Return the (X, Y) coordinate for the center point of the cell that contains the specified text.  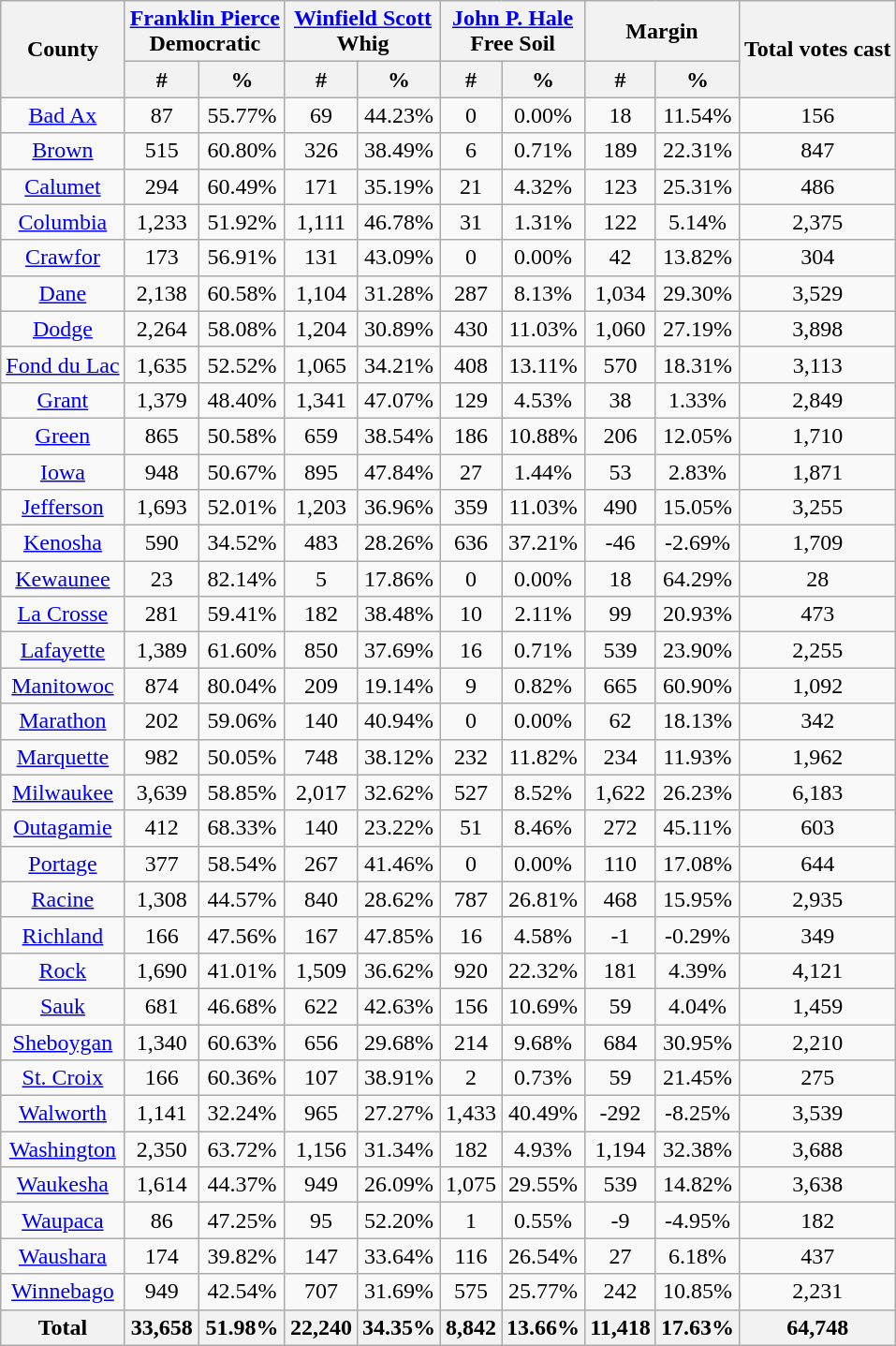
69 (320, 115)
11.54% (697, 115)
490 (621, 508)
6.18% (697, 1256)
1,034 (621, 293)
206 (621, 436)
2,231 (817, 1292)
1,194 (621, 1149)
656 (320, 1043)
46.68% (242, 1006)
468 (621, 899)
131 (320, 258)
53 (621, 471)
636 (472, 543)
36.96% (399, 508)
173 (161, 258)
-292 (621, 1114)
80.04% (242, 686)
Green (63, 436)
895 (320, 471)
2 (472, 1078)
1,379 (161, 400)
26.54% (543, 1256)
Margin (663, 32)
47.85% (399, 935)
1,690 (161, 970)
948 (161, 471)
Manitowoc (63, 686)
43.09% (399, 258)
1,509 (320, 970)
234 (621, 757)
377 (161, 864)
Dodge (63, 329)
232 (472, 757)
22.32% (543, 970)
36.62% (399, 970)
-8.25% (697, 1114)
21.45% (697, 1078)
110 (621, 864)
294 (161, 186)
55.77% (242, 115)
287 (472, 293)
186 (472, 436)
44.37% (242, 1185)
1,433 (472, 1114)
214 (472, 1043)
174 (161, 1256)
19.14% (399, 686)
515 (161, 151)
129 (472, 400)
38.48% (399, 614)
1,389 (161, 650)
644 (817, 864)
1,459 (817, 1006)
40.94% (399, 721)
1,710 (817, 436)
13.82% (697, 258)
17.63% (697, 1327)
42 (621, 258)
29.55% (543, 1185)
26.23% (697, 792)
0.55% (543, 1220)
14.82% (697, 1185)
167 (320, 935)
483 (320, 543)
2.83% (697, 471)
13.66% (543, 1327)
527 (472, 792)
20.93% (697, 614)
10.88% (543, 436)
590 (161, 543)
61.60% (242, 650)
11.82% (543, 757)
4.39% (697, 970)
1,622 (621, 792)
Marquette (63, 757)
Bad Ax (63, 115)
3,113 (817, 364)
47.07% (399, 400)
1 (472, 1220)
8.46% (543, 828)
60.63% (242, 1043)
46.78% (399, 222)
38.91% (399, 1078)
Sauk (63, 1006)
9.68% (543, 1043)
1,693 (161, 508)
326 (320, 151)
8.13% (543, 293)
62 (621, 721)
60.36% (242, 1078)
107 (320, 1078)
267 (320, 864)
52.52% (242, 364)
1,233 (161, 222)
3,255 (817, 508)
242 (621, 1292)
8.52% (543, 792)
Waukesha (63, 1185)
1,962 (817, 757)
1,075 (472, 1185)
-9 (621, 1220)
Kenosha (63, 543)
1,111 (320, 222)
Richland (63, 935)
34.35% (399, 1327)
-4.95% (697, 1220)
122 (621, 222)
32.62% (399, 792)
22.31% (697, 151)
31 (472, 222)
Racine (63, 899)
47.56% (242, 935)
58.85% (242, 792)
2,210 (817, 1043)
13.11% (543, 364)
30.95% (697, 1043)
32.38% (697, 1149)
874 (161, 686)
4.04% (697, 1006)
437 (817, 1256)
10.85% (697, 1292)
1,092 (817, 686)
Outagamie (63, 828)
John P. HaleFree Soil (513, 32)
23.22% (399, 828)
27.19% (697, 329)
1,203 (320, 508)
38.49% (399, 151)
10.69% (543, 1006)
64.29% (697, 579)
51.92% (242, 222)
359 (472, 508)
748 (320, 757)
41.46% (399, 864)
45.11% (697, 828)
60.80% (242, 151)
Rock (63, 970)
58.08% (242, 329)
28.62% (399, 899)
965 (320, 1114)
1,635 (161, 364)
28.26% (399, 543)
23 (161, 579)
60.90% (697, 686)
3,688 (817, 1149)
171 (320, 186)
10 (472, 614)
37.21% (543, 543)
473 (817, 614)
3,539 (817, 1114)
30.89% (399, 329)
Winnebago (63, 1292)
La Crosse (63, 614)
47.84% (399, 471)
603 (817, 828)
622 (320, 1006)
1,341 (320, 400)
17.86% (399, 579)
37.69% (399, 650)
41.01% (242, 970)
38 (621, 400)
Marathon (63, 721)
570 (621, 364)
123 (621, 186)
Total votes cast (817, 49)
95 (320, 1220)
40.49% (543, 1114)
50.58% (242, 436)
1,060 (621, 329)
Fond du Lac (63, 364)
1,308 (161, 899)
Total (63, 1327)
29.30% (697, 293)
275 (817, 1078)
25.77% (543, 1292)
1,065 (320, 364)
281 (161, 614)
-46 (621, 543)
Lafayette (63, 650)
59.41% (242, 614)
51 (472, 828)
Columbia (63, 222)
11,418 (621, 1327)
Walworth (63, 1114)
840 (320, 899)
-2.69% (697, 543)
21 (472, 186)
850 (320, 650)
1,340 (161, 1043)
38.54% (399, 436)
Winfield ScottWhig (362, 32)
Crawfor (63, 258)
26.81% (543, 899)
12.05% (697, 436)
52.20% (399, 1220)
6,183 (817, 792)
272 (621, 828)
342 (817, 721)
412 (161, 828)
Iowa (63, 471)
349 (817, 935)
82.14% (242, 579)
408 (472, 364)
982 (161, 757)
2,350 (161, 1149)
Waushara (63, 1256)
86 (161, 1220)
11.93% (697, 757)
-1 (621, 935)
209 (320, 686)
34.21% (399, 364)
38.12% (399, 757)
1,156 (320, 1149)
17.08% (697, 864)
59.06% (242, 721)
2,017 (320, 792)
486 (817, 186)
2.11% (543, 614)
189 (621, 151)
6 (472, 151)
35.19% (399, 186)
3,639 (161, 792)
1,141 (161, 1114)
27.27% (399, 1114)
4.58% (543, 935)
18.31% (697, 364)
4.32% (543, 186)
County (63, 49)
Brown (63, 151)
Portage (63, 864)
87 (161, 115)
2,935 (817, 899)
575 (472, 1292)
4,121 (817, 970)
202 (161, 721)
18.13% (697, 721)
33,658 (161, 1327)
0.73% (543, 1078)
Franklin PierceDemocratic (204, 32)
2,375 (817, 222)
865 (161, 436)
60.49% (242, 186)
430 (472, 329)
0.82% (543, 686)
1.44% (543, 471)
15.95% (697, 899)
1,204 (320, 329)
2,255 (817, 650)
52.01% (242, 508)
42.63% (399, 1006)
Sheboygan (63, 1043)
34.52% (242, 543)
2,138 (161, 293)
Calumet (63, 186)
33.64% (399, 1256)
Washington (63, 1149)
707 (320, 1292)
58.54% (242, 864)
116 (472, 1256)
99 (621, 614)
Dane (63, 293)
44.23% (399, 115)
1,709 (817, 543)
181 (621, 970)
26.09% (399, 1185)
4.53% (543, 400)
147 (320, 1256)
847 (817, 151)
31.34% (399, 1149)
304 (817, 258)
3,529 (817, 293)
3,898 (817, 329)
5 (320, 579)
60.58% (242, 293)
56.91% (242, 258)
64,748 (817, 1327)
44.57% (242, 899)
32.24% (242, 1114)
15.05% (697, 508)
8,842 (472, 1327)
23.90% (697, 650)
42.54% (242, 1292)
31.69% (399, 1292)
3,638 (817, 1185)
1,104 (320, 293)
29.68% (399, 1043)
-0.29% (697, 935)
Kewaunee (63, 579)
684 (621, 1043)
1.33% (697, 400)
681 (161, 1006)
50.67% (242, 471)
31.28% (399, 293)
659 (320, 436)
787 (472, 899)
Jefferson (63, 508)
4.93% (543, 1149)
22,240 (320, 1327)
Milwaukee (63, 792)
1,871 (817, 471)
Waupaca (63, 1220)
1,614 (161, 1185)
25.31% (697, 186)
51.98% (242, 1327)
63.72% (242, 1149)
5.14% (697, 222)
50.05% (242, 757)
48.40% (242, 400)
2,264 (161, 329)
28 (817, 579)
9 (472, 686)
39.82% (242, 1256)
1.31% (543, 222)
Grant (63, 400)
68.33% (242, 828)
920 (472, 970)
665 (621, 686)
47.25% (242, 1220)
St. Croix (63, 1078)
2,849 (817, 400)
